Return the (X, Y) coordinate for the center point of the cell that contains the specified text.  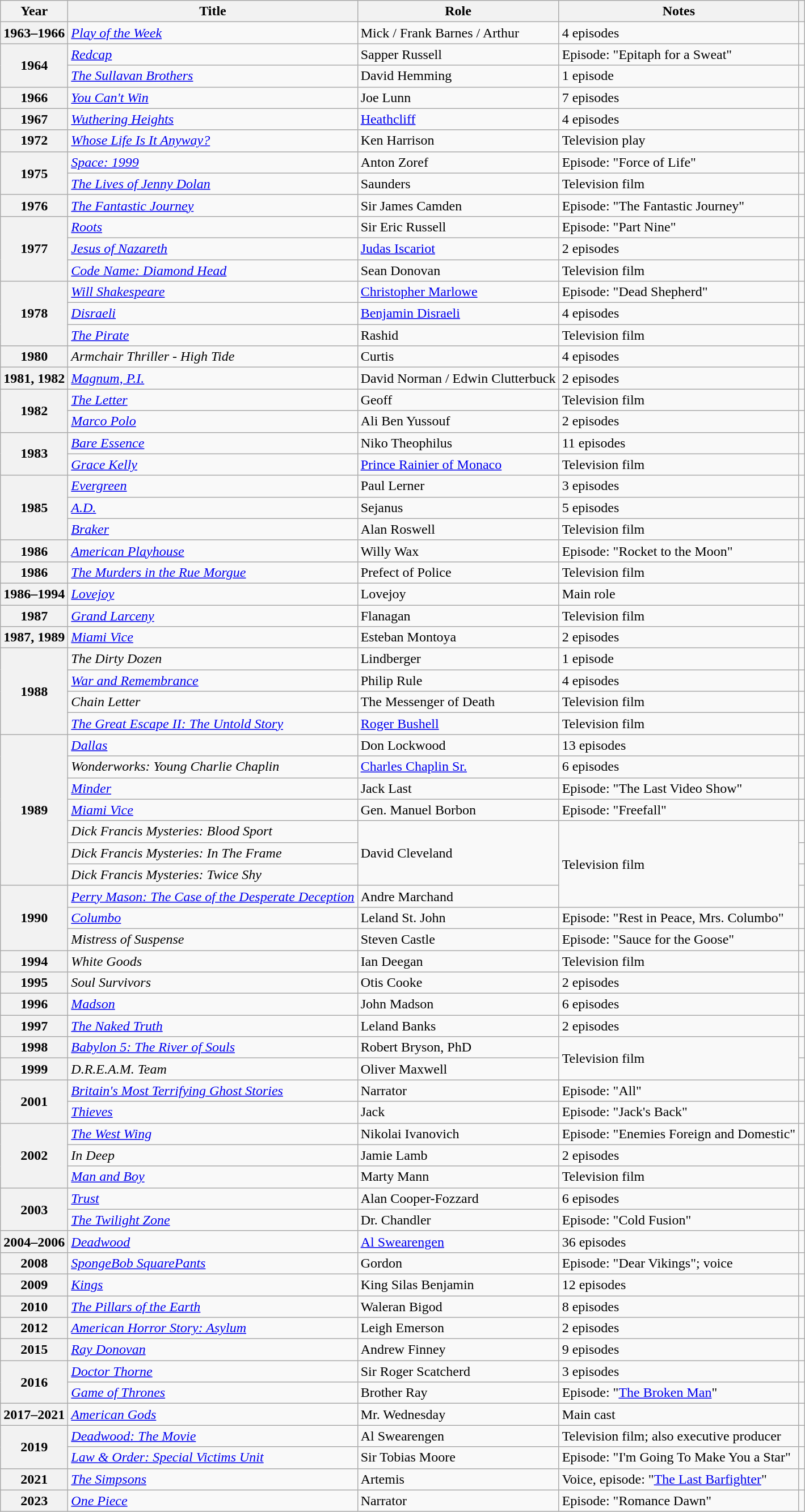
Main cast (678, 1414)
Heathcliff (458, 119)
Title (213, 11)
Episode: "Part Nine" (678, 227)
Charles Chaplin Sr. (458, 767)
2015 (34, 1350)
Dr. Chandler (458, 1220)
One Piece (213, 1501)
The Twilight Zone (213, 1220)
Mistress of Suspense (213, 939)
Wuthering Heights (213, 119)
Philip Rule (458, 681)
Madson (213, 1004)
Oliver Maxwell (458, 1069)
9 episodes (678, 1350)
Sir Roger Scatcherd (458, 1371)
2001 (34, 1101)
A.D. (213, 508)
1995 (34, 983)
The Dirty Dozen (213, 659)
Gen. Manuel Borbon (458, 810)
2023 (34, 1501)
1988 (34, 691)
1994 (34, 961)
Television film; also executive producer (678, 1436)
12 episodes (678, 1285)
Anton Zoref (458, 162)
2010 (34, 1306)
Episode: "Force of Life" (678, 162)
Dallas (213, 745)
The Pillars of the Earth (213, 1306)
Sir Eric Russell (458, 227)
1966 (34, 98)
1982 (34, 411)
Man and Boy (213, 1177)
Sir James Camden (458, 205)
Leland St. John (458, 918)
The Sullavan Brothers (213, 76)
The Great Escape II: The Untold Story (213, 724)
The Letter (213, 400)
Perry Mason: The Case of the Desperate Deception (213, 896)
Play of the Week (213, 33)
The West Wing (213, 1134)
Don Lockwood (458, 745)
2016 (34, 1382)
Esteban Montoya (458, 637)
Ian Deegan (458, 961)
Alan Cooper-Fozzard (458, 1198)
Code Name: Diamond Head (213, 271)
1976 (34, 205)
In Deep (213, 1155)
Bare Essence (213, 443)
1983 (34, 454)
1980 (34, 357)
Leland Banks (458, 1026)
Waleran Bigod (458, 1306)
American Gods (213, 1414)
13 episodes (678, 745)
Curtis (458, 357)
1967 (34, 119)
Britain's Most Terrifying Ghost Stories (213, 1091)
Andrew Finney (458, 1350)
Main role (678, 594)
Sejanus (458, 508)
Episode: "All" (678, 1091)
Saunders (458, 184)
David Norman / Edwin Clutterbuck (458, 378)
1987 (34, 615)
7 episodes (678, 98)
2019 (34, 1447)
Episode: "The Fantastic Journey" (678, 205)
Episode: "Dear Vikings"; voice (678, 1263)
The Murders in the Rue Morgue (213, 572)
Otis Cooke (458, 983)
Dick Francis Mysteries: In The Frame (213, 853)
Brother Ray (458, 1393)
The Fantastic Journey (213, 205)
1996 (34, 1004)
Episode: "The Last Video Show" (678, 788)
Jamie Lamb (458, 1155)
Year (34, 11)
1990 (34, 918)
Episode: "Rocket to the Moon" (678, 551)
Game of Thrones (213, 1393)
1999 (34, 1069)
Gordon (458, 1263)
Lindberger (458, 659)
2003 (34, 1209)
Marty Mann (458, 1177)
Columbo (213, 918)
1997 (34, 1026)
Nikolai Ivanovich (458, 1134)
1978 (34, 314)
Whose Life Is It Anyway? (213, 141)
Armchair Thriller - High Tide (213, 357)
Ali Ben Yussouf (458, 421)
Chain Letter (213, 702)
Wonderworks: Young Charlie Chaplin (213, 767)
War and Remembrance (213, 681)
White Goods (213, 961)
The Pirate (213, 335)
1963–1966 (34, 33)
American Horror Story: Asylum (213, 1328)
Space: 1999 (213, 162)
Niko Theophilus (458, 443)
You Can't Win (213, 98)
Dick Francis Mysteries: Twice Shy (213, 875)
2012 (34, 1328)
1986–1994 (34, 594)
Prince Rainier of Monaco (458, 464)
Episode: "Cold Fusion" (678, 1220)
Grand Larceny (213, 615)
Deadwood: The Movie (213, 1436)
2008 (34, 1263)
Trust (213, 1198)
Ray Donovan (213, 1350)
Leigh Emerson (458, 1328)
The Naked Truth (213, 1026)
American Playhouse (213, 551)
Roots (213, 227)
1998 (34, 1048)
2017–2021 (34, 1414)
Episode: "Jack's Back" (678, 1112)
1987, 1989 (34, 637)
Thieves (213, 1112)
Flanagan (458, 615)
Robert Bryson, PhD (458, 1048)
Evergreen (213, 486)
Judas Iscariot (458, 248)
Episode: "Epitaph for a Sweat" (678, 54)
1972 (34, 141)
Paul Lerner (458, 486)
Episode: "Romance Dawn" (678, 1501)
Jack Last (458, 788)
1981, 1982 (34, 378)
Television play (678, 141)
2021 (34, 1479)
King Silas Benjamin (458, 1285)
Sir Tobias Moore (458, 1458)
SpongeBob SquarePants (213, 1263)
Jack (458, 1112)
1975 (34, 173)
Benjamin Disraeli (458, 314)
Braker (213, 529)
8 episodes (678, 1306)
Roger Bushell (458, 724)
Artemis (458, 1479)
Minder (213, 788)
Doctor Thorne (213, 1371)
36 episodes (678, 1241)
11 episodes (678, 443)
Prefect of Police (458, 572)
1964 (34, 65)
Episode: "Sauce for the Goose" (678, 939)
1989 (34, 810)
Magnum, P.I. (213, 378)
The Simpsons (213, 1479)
Jesus of Nazareth (213, 248)
Christopher Marlowe (458, 292)
Episode: "Freefall" (678, 810)
Voice, episode: "The Last Barfighter" (678, 1479)
Mick / Frank Barnes / Arthur (458, 33)
Kings (213, 1285)
Sapper Russell (458, 54)
Mr. Wednesday (458, 1414)
Episode: "The Broken Man" (678, 1393)
Alan Roswell (458, 529)
Ken Harrison (458, 141)
Joe Lunn (458, 98)
The Messenger of Death (458, 702)
2004–2006 (34, 1241)
David Cleveland (458, 853)
Steven Castle (458, 939)
Episode: "Rest in Peace, Mrs. Columbo" (678, 918)
Geoff (458, 400)
5 episodes (678, 508)
Willy Wax (458, 551)
Soul Survivors (213, 983)
Redcap (213, 54)
Role (458, 11)
2009 (34, 1285)
Dick Francis Mysteries: Blood Sport (213, 831)
1985 (34, 508)
David Hemming (458, 76)
2002 (34, 1155)
John Madson (458, 1004)
Notes (678, 11)
Andre Marchand (458, 896)
Babylon 5: The River of Souls (213, 1048)
Will Shakespeare (213, 292)
Episode: "I'm Going To Make You a Star" (678, 1458)
Episode: "Enemies Foreign and Domestic" (678, 1134)
Rashid (458, 335)
Grace Kelly (213, 464)
Marco Polo (213, 421)
Disraeli (213, 314)
D.R.E.A.M. Team (213, 1069)
Law & Order: Special Victims Unit (213, 1458)
1977 (34, 248)
Sean Donovan (458, 271)
The Lives of Jenny Dolan (213, 184)
Episode: "Dead Shepherd" (678, 292)
Deadwood (213, 1241)
